Scan for the cell matching the given text and deliver its [X, Y] coordinate at center. 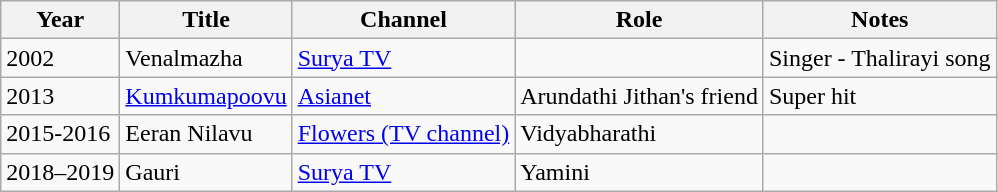
2015-2016 [60, 134]
Yamini [640, 172]
Asianet [404, 96]
Super hit [880, 96]
Role [640, 20]
Title [206, 20]
Notes [880, 20]
Year [60, 20]
Kumkumapoovu [206, 96]
Vidyabharathi [640, 134]
Venalmazha [206, 58]
Gauri [206, 172]
Flowers (TV channel) [404, 134]
2002 [60, 58]
2018–2019 [60, 172]
2013 [60, 96]
Arundathi Jithan's friend [640, 96]
Singer - Thalirayi song [880, 58]
Channel [404, 20]
Eeran Nilavu [206, 134]
